Output the (X, Y) coordinate of the center of the cell containing the given text.  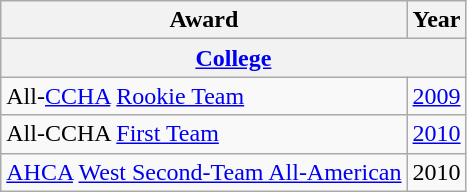
2009 (436, 96)
All-CCHA Rookie Team (204, 96)
Award (204, 20)
AHCA West Second-Team All-American (204, 172)
College (234, 58)
All-CCHA First Team (204, 134)
Year (436, 20)
